Scan for the cell matching the given text and deliver its (x, y) coordinate at center. 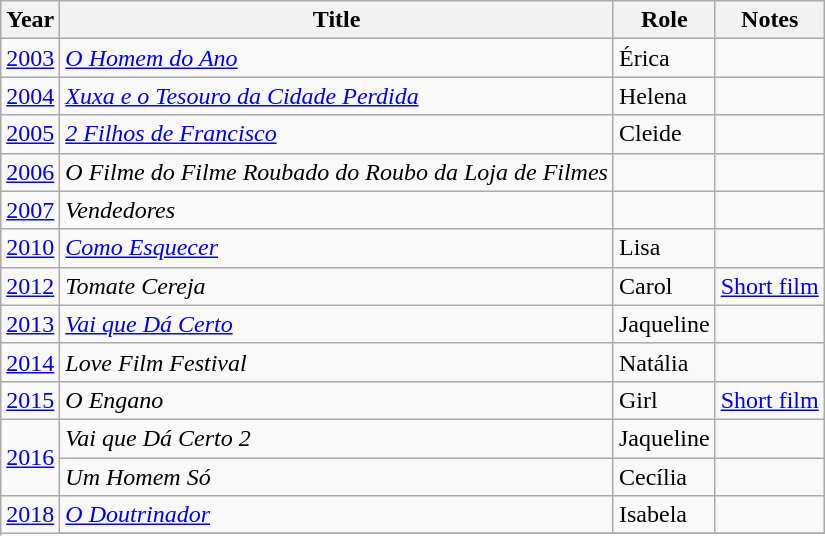
Natália (664, 362)
Cleide (664, 134)
2013 (30, 324)
2010 (30, 248)
2004 (30, 96)
Year (30, 20)
2015 (30, 400)
Xuxa e o Tesouro da Cidade Perdida (337, 96)
Helena (664, 96)
Role (664, 20)
2012 (30, 286)
2005 (30, 134)
Tomate Cereja (337, 286)
Girl (664, 400)
2003 (30, 58)
2018 (30, 515)
2006 (30, 172)
2 Filhos de Francisco (337, 134)
Érica (664, 58)
2016 (30, 457)
O Filme do Filme Roubado do Roubo da Loja de Filmes (337, 172)
O Doutrinador (337, 515)
2014 (30, 362)
Um Homem Só (337, 477)
Notes (770, 20)
Lisa (664, 248)
Como Esquecer (337, 248)
Carol (664, 286)
Isabela (664, 515)
Cecília (664, 477)
Vai que Dá Certo (337, 324)
Vendedores (337, 210)
2007 (30, 210)
Vai que Dá Certo 2 (337, 438)
Title (337, 20)
O Homem do Ano (337, 58)
O Engano (337, 400)
Love Film Festival (337, 362)
